Pinpoint the cell where the given text exists, returning its [x, y] midpoint coordinate. 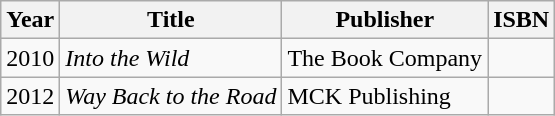
Publisher [385, 20]
Year [30, 20]
The Book Company [385, 58]
2010 [30, 58]
2012 [30, 96]
Into the Wild [171, 58]
Way Back to the Road [171, 96]
Title [171, 20]
MCK Publishing [385, 96]
ISBN [522, 20]
